Extract the (x, y) coordinate from the center of the cell holding the provided text.  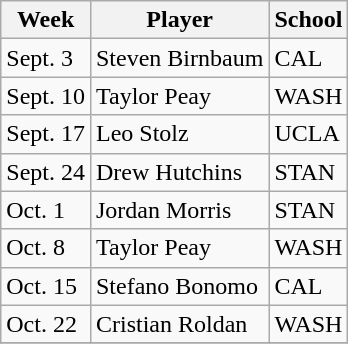
Sept. 17 (46, 134)
Stefano Bonomo (179, 286)
Oct. 1 (46, 210)
Cristian Roldan (179, 324)
Drew Hutchins (179, 172)
Sept. 10 (46, 96)
School (308, 20)
Player (179, 20)
Week (46, 20)
Steven Birnbaum (179, 58)
Sept. 3 (46, 58)
UCLA (308, 134)
Oct. 15 (46, 286)
Sept. 24 (46, 172)
Leo Stolz (179, 134)
Jordan Morris (179, 210)
Oct. 22 (46, 324)
Oct. 8 (46, 248)
